Locate the cell with the specified text and output its [x, y] center coordinate. 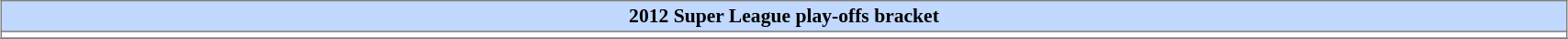
2012 Super League play-offs bracket [784, 17]
